Provide the [X, Y] coordinate of the cell's center where the given text is located.  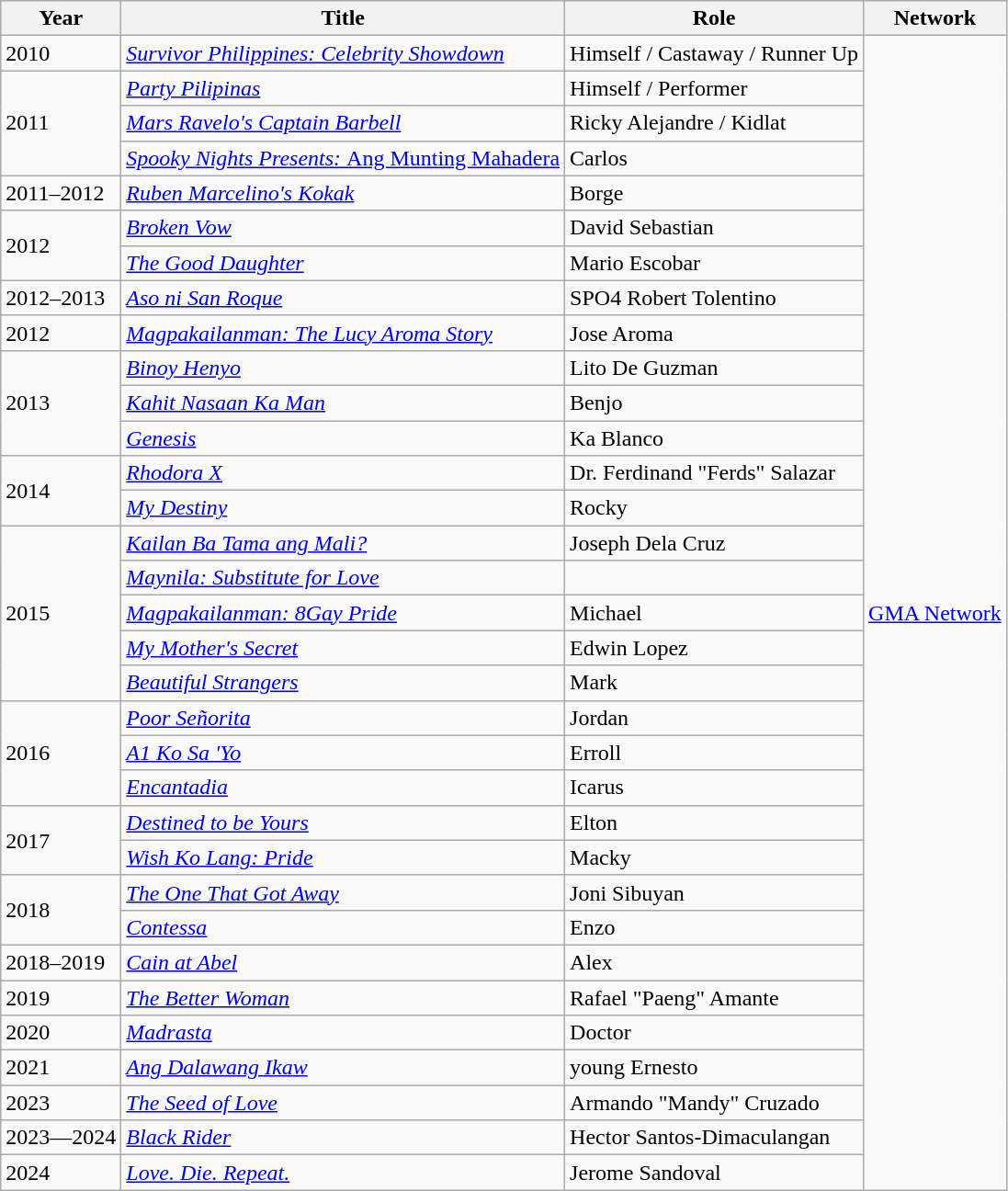
Armando "Mandy" Cruzado [715, 1103]
2023—2024 [61, 1138]
Magpakailanman: The Lucy Aroma Story [344, 333]
Mario Escobar [715, 263]
Love. Die. Repeat. [344, 1173]
Party Pilipinas [344, 88]
2011 [61, 123]
GMA Network [935, 613]
Ruben Marcelino's Kokak [344, 193]
Himself / Castaway / Runner Up [715, 53]
Erroll [715, 753]
Macky [715, 857]
2014 [61, 491]
Broken Vow [344, 228]
Icarus [715, 788]
Contessa [344, 927]
Beautiful Strangers [344, 683]
A1 Ko Sa 'Yo [344, 753]
2023 [61, 1103]
Genesis [344, 438]
Rocky [715, 508]
SPO4 Robert Tolentino [715, 298]
Himself / Performer [715, 88]
Network [935, 18]
Hector Santos-Dimaculangan [715, 1138]
My Destiny [344, 508]
Ka Blanco [715, 438]
2018–2019 [61, 962]
2010 [61, 53]
Encantadia [344, 788]
Enzo [715, 927]
Mark [715, 683]
2020 [61, 1033]
Magpakailanman: 8Gay Pride [344, 613]
Year [61, 18]
Role [715, 18]
The One That Got Away [344, 892]
Ang Dalawang Ikaw [344, 1068]
Poor Señorita [344, 718]
2011–2012 [61, 193]
My Mother's Secret [344, 648]
David Sebastian [715, 228]
Carlos [715, 158]
Joseph Dela Cruz [715, 543]
Black Rider [344, 1138]
Jose Aroma [715, 333]
2021 [61, 1068]
The Seed of Love [344, 1103]
Aso ni San Roque [344, 298]
2013 [61, 403]
Jordan [715, 718]
The Good Daughter [344, 263]
Lito De Guzman [715, 368]
Rafael "Paeng" Amante [715, 997]
Survivor Philippines: Celebrity Showdown [344, 53]
Michael [715, 613]
Doctor [715, 1033]
Alex [715, 962]
young Ernesto [715, 1068]
Madrasta [344, 1033]
Rhodora X [344, 473]
Benjo [715, 403]
2017 [61, 840]
Spooky Nights Presents: Ang Munting Mahadera [344, 158]
Kahit Nasaan Ka Man [344, 403]
Borge [715, 193]
Binoy Henyo [344, 368]
Mars Ravelo's Captain Barbell [344, 123]
Edwin Lopez [715, 648]
2019 [61, 997]
Ricky Alejandre / Kidlat [715, 123]
Elton [715, 822]
Destined to be Yours [344, 822]
Kailan Ba Tama ang Mali? [344, 543]
The Better Woman [344, 997]
2012–2013 [61, 298]
Cain at Abel [344, 962]
2015 [61, 613]
Dr. Ferdinand "Ferds" Salazar [715, 473]
Wish Ko Lang: Pride [344, 857]
2016 [61, 753]
Joni Sibuyan [715, 892]
Maynila: Substitute for Love [344, 578]
2018 [61, 910]
2024 [61, 1173]
Title [344, 18]
Jerome Sandoval [715, 1173]
